Scan for the cell matching the given text and deliver its (x, y) coordinate at center. 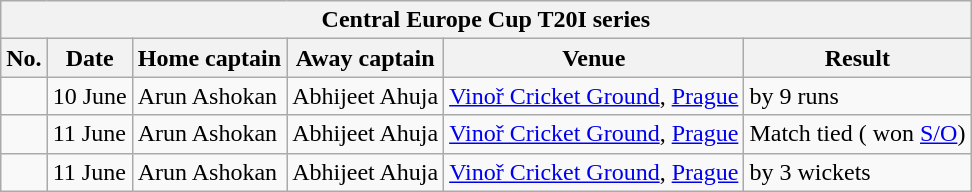
Match tied ( won S/O) (858, 134)
by 9 runs (858, 96)
Result (858, 58)
Home captain (209, 58)
by 3 wickets (858, 172)
10 June (90, 96)
Date (90, 58)
Away captain (366, 58)
Venue (594, 58)
No. (24, 58)
Central Europe Cup T20I series (486, 20)
